Detect which cell encompasses the target text, then output its [X, Y] center coordinate. 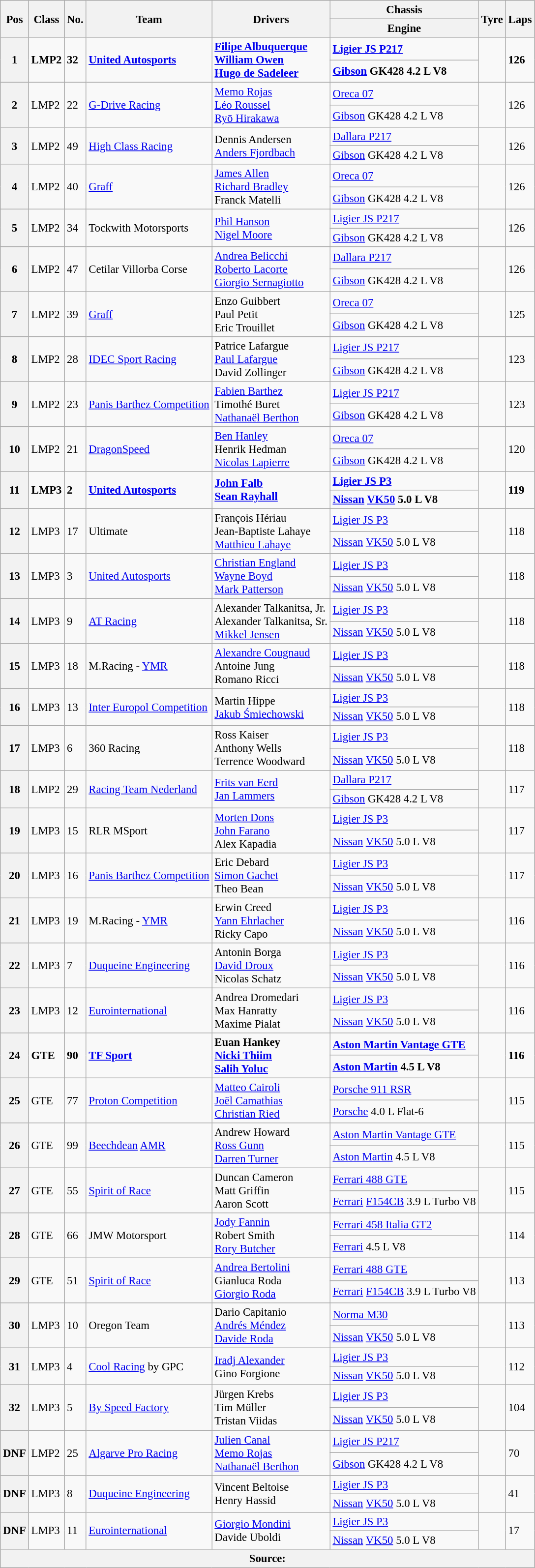
Alexandre Cougnaud Antoine Jung Romano Ricci [271, 666]
Porsche 4.0 L Flat-6 [404, 1112]
Cetilar Villorba Corse [149, 269]
Proton Competition [149, 1100]
49 [75, 146]
Engine [404, 29]
Iradj Alexander Gino Forgione [271, 1367]
Team [149, 19]
Dario Capitanio Andrés Méndez Davide Roda [271, 1326]
Algarve Pro Racing [149, 1453]
Giorgio Mondini Davide Uboldi [271, 1530]
DragonSpeed [149, 449]
Ben Hanley Henrik Hedman Nicolas Lapierre [271, 449]
Source: [267, 1559]
24 [15, 1056]
34 [75, 228]
TF Sport [149, 1056]
Enzo Guibbert Paul Petit Eric Trouillet [271, 314]
90 [75, 1056]
Laps [520, 19]
Porsche 911 RSR [404, 1089]
Ross Kaiser Anthony Wells Terrence Woodward [271, 748]
Ferrari 4.5 L V8 [404, 1247]
Andrea Dromedari Max Hanratty Maxime Pialat [271, 1010]
Chassis [404, 10]
Norma M30 [404, 1314]
Euan Hankey Nicki Thiim Salih Yoluc [271, 1056]
JMW Motorsport [149, 1236]
Racing Team Nederland [149, 790]
Memo Rojas Léo Roussel Ryō Hirakawa [271, 105]
RLR MSport [149, 830]
Jürgen Krebs Tim Müller Tristan Viidas [271, 1408]
125 [520, 314]
No. [75, 19]
Jody Fannin Robert Smith Rory Butcher [271, 1236]
30 [15, 1326]
14 [15, 621]
104 [520, 1408]
47 [75, 269]
Inter Europol Competition [149, 707]
Beechdean AMR [149, 1146]
Andrea Belicchi Roberto Lacorte Giorgio Sernagiotto [271, 269]
James Allen Richard Bradley Franck Matelli [271, 187]
John Falb Sean Rayhall [271, 490]
Pos [15, 19]
40 [75, 187]
Fabien Barthez Timothé Buret Nathanaël Berthon [271, 404]
70 [520, 1453]
39 [75, 314]
Cool Racing by GPC [149, 1367]
François Hériau Jean-Baptiste Lahaye Matthieu Lahaye [271, 531]
G-Drive Racing [149, 105]
Drivers [271, 19]
31 [15, 1367]
99 [75, 1146]
Christian England Wayne Boyd Mark Patterson [271, 576]
Julien Canal Memo Rojas Nathanaël Berthon [271, 1453]
120 [520, 449]
Martin Hippe Jakub Śmiechowski [271, 707]
Alexander Talkanitsa, Jr. Alexander Talkanitsa, Sr. Mikkel Jensen [271, 621]
66 [75, 1236]
Phil Hanson Nigel Moore [271, 228]
Patrice Lafargue Paul Lafargue David Zollinger [271, 359]
77 [75, 1100]
360 Racing [149, 748]
Ferrari 458 Italia GT2 [404, 1224]
Filipe Albuquerque William Owen Hugo de Sadeleer [271, 60]
By Speed Factory [149, 1408]
Oregon Team [149, 1326]
27 [15, 1191]
Eric Debard Simon Gachet Theo Bean [271, 875]
Ultimate [149, 531]
1 [15, 60]
Andrew Howard Ross Gunn Darren Turner [271, 1146]
High Class Racing [149, 146]
41 [520, 1494]
114 [520, 1236]
Erwin Creed Yann Ehrlacher Ricky Capo [271, 920]
Duncan Cameron Matt Griffin Aaron Scott [271, 1191]
Tyre [492, 19]
IDEC Sport Racing [149, 359]
51 [75, 1281]
20 [15, 875]
AT Racing [149, 621]
Andrea Bertolini Gianluca Roda Giorgio Roda [271, 1281]
Frits van Eerd Jan Lammers [271, 790]
Tockwith Motorsports [149, 228]
Class [46, 19]
Morten Dons John Farano Alex Kapadia [271, 830]
119 [520, 490]
Antonin Borga David Droux Nicolas Schatz [271, 966]
112 [520, 1367]
55 [75, 1191]
26 [15, 1146]
Vincent Beltoise Henry Hassid [271, 1494]
Dennis Andersen Anders Fjordbach [271, 146]
Matteo Cairoli Joël Camathias Christian Ried [271, 1100]
